From the cell containing the given text, extract its center point as [x, y] coordinate. 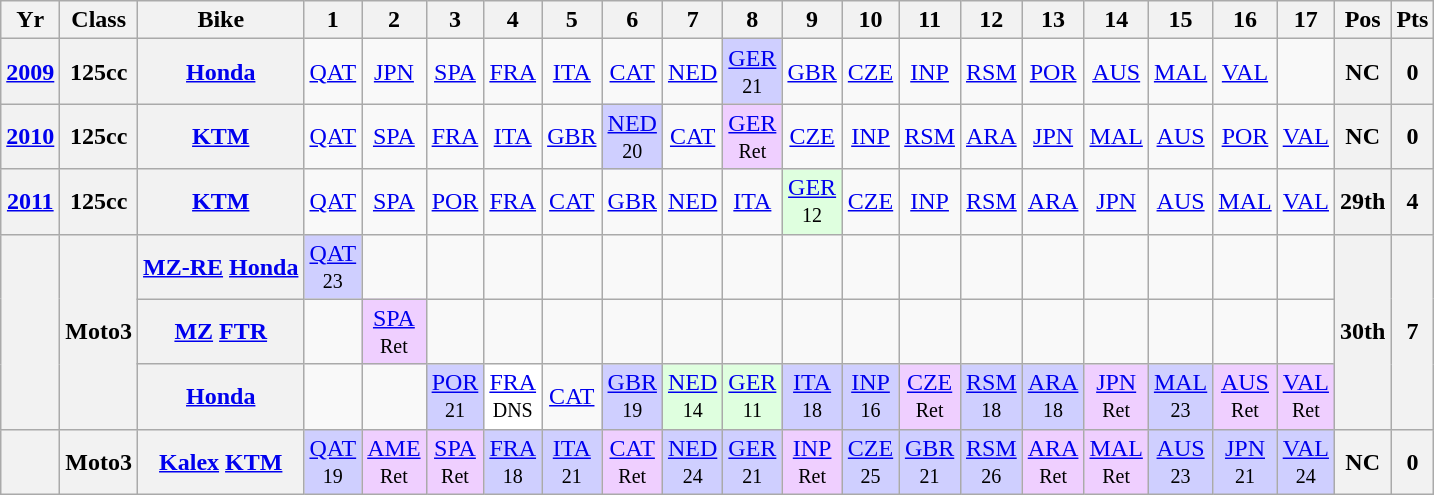
17 [1306, 20]
VALRet [1306, 396]
CATRet [632, 462]
Bike [221, 20]
MALRet [1116, 462]
GER11 [752, 396]
2010 [30, 136]
Kalex KTM [221, 462]
2 [394, 20]
CZERet [930, 396]
29th [1362, 202]
ARA18 [1053, 396]
12 [991, 20]
QAT19 [333, 462]
9 [812, 20]
8 [752, 20]
MZ-RE Honda [221, 266]
GERRet [752, 136]
6 [632, 20]
MAL23 [1180, 396]
NED24 [692, 462]
ITA18 [812, 396]
JPNRet [1116, 396]
GER12 [812, 202]
NED14 [692, 396]
2011 [30, 202]
AMERet [394, 462]
INPRet [812, 462]
QAT23 [333, 266]
FRA18 [513, 462]
VAL24 [1306, 462]
10 [870, 20]
AUS23 [1180, 462]
FRADNS [513, 396]
CZE25 [870, 462]
11 [930, 20]
ITA21 [572, 462]
MZ FTR [221, 332]
16 [1245, 20]
2009 [30, 72]
JPN21 [1245, 462]
GBR19 [632, 396]
5 [572, 20]
POR21 [455, 396]
14 [1116, 20]
AUSRet [1245, 396]
GBR21 [930, 462]
15 [1180, 20]
30th [1362, 332]
Pos [1362, 20]
13 [1053, 20]
RSM26 [991, 462]
Class [99, 20]
1 [333, 20]
3 [455, 20]
INP16 [870, 396]
NED20 [632, 136]
Pts [1412, 20]
Yr [30, 20]
ARARet [1053, 462]
RSM18 [991, 396]
